Search for the cell housing the specified text and yield its [X, Y] center coordinate. 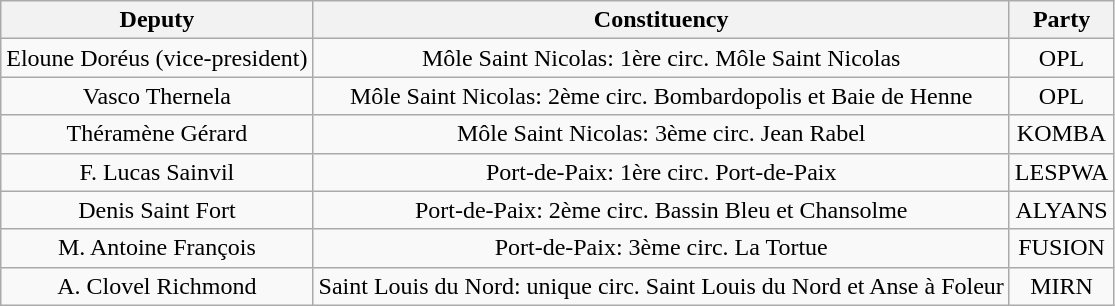
Saint Louis du Nord: unique circ. Saint Louis du Nord et Anse à Foleur [661, 286]
Eloune Doréus (vice-president) [157, 58]
Môle Saint Nicolas: 1ère circ. Môle Saint Nicolas [661, 58]
ALYANS [1061, 210]
Port-de-Paix: 1ère circ. Port-de-Paix [661, 172]
Môle Saint Nicolas: 2ème circ. Bombardopolis et Baie de Henne [661, 96]
Denis Saint Fort [157, 210]
Party [1061, 20]
Port-de-Paix: 2ème circ. Bassin Bleu et Chansolme [661, 210]
Vasco Thernela [157, 96]
FUSION [1061, 248]
LESPWA [1061, 172]
M. Antoine François [157, 248]
A. Clovel Richmond [157, 286]
KOMBA [1061, 134]
Môle Saint Nicolas: 3ème circ. Jean Rabel [661, 134]
Constituency [661, 20]
Deputy [157, 20]
F. Lucas Sainvil [157, 172]
Port-de-Paix: 3ème circ. La Tortue [661, 248]
MIRN [1061, 286]
Théramène Gérard [157, 134]
